Determine the [x, y] coordinate at the center of the cell enclosing the given text.  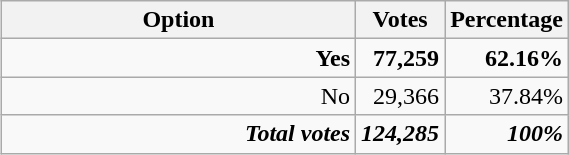
77,259 [400, 58]
Percentage [507, 20]
124,285 [400, 134]
29,366 [400, 96]
Option [178, 20]
Yes [178, 58]
Total votes [178, 134]
Votes [400, 20]
37.84% [507, 96]
100% [507, 134]
No [178, 96]
62.16% [507, 58]
